Return [X, Y] of the center of cell containing provided text 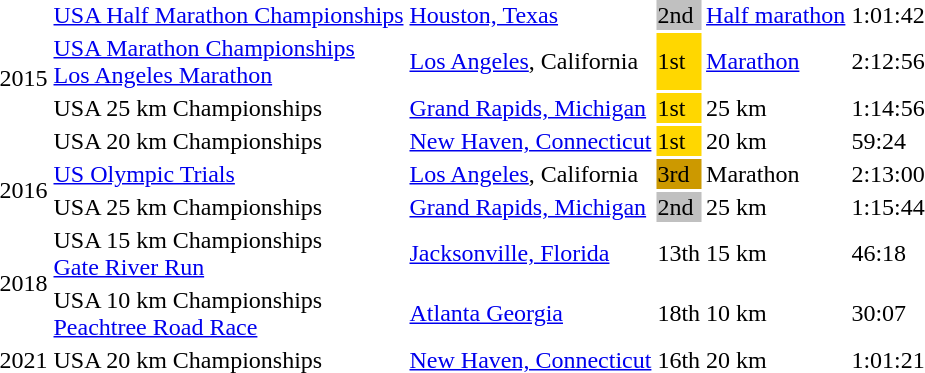
Jacksonville, Florida [530, 254]
Houston, Texas [530, 15]
3rd [679, 174]
15 km [776, 254]
USA 20 km Championships [228, 141]
USA Marathon ChampionshipsLos Angeles Marathon [228, 62]
18th [679, 314]
10 km [776, 314]
13th [679, 254]
Atlanta Georgia [530, 314]
Half marathon [776, 15]
20 km [776, 141]
USA Half Marathon Championships [228, 15]
USA 10 km ChampionshipsPeachtree Road Race [228, 314]
New Haven, Connecticut [530, 141]
USA 15 km ChampionshipsGate River Run [228, 254]
US Olympic Trials [228, 174]
